Find where the given text appears and provide that cell's center as [x, y] coordinate. 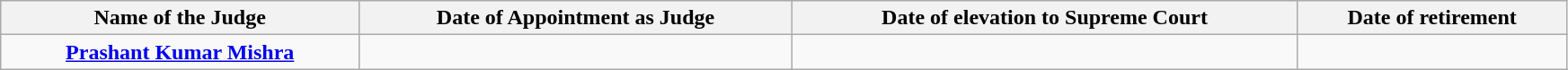
Date of retirement [1432, 18]
Date of Appointment as Judge [576, 18]
Name of the Judge [180, 18]
Prashant Kumar Mishra [180, 52]
Date of elevation to Supreme Court [1044, 18]
